Detect which cell encompasses the target text, then output its [x, y] center coordinate. 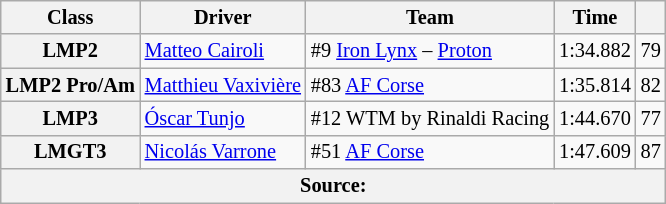
82 [651, 85]
Class [70, 17]
#12 WTM by Rinaldi Racing [430, 118]
87 [651, 152]
LMP3 [70, 118]
Óscar Tunjo [223, 118]
Nicolás Varrone [223, 152]
#9 Iron Lynx – Proton [430, 51]
79 [651, 51]
1:34.882 [595, 51]
Time [595, 17]
Driver [223, 17]
LMP2 Pro/Am [70, 85]
1:47.609 [595, 152]
Matthieu Vaxivière [223, 85]
LMGT3 [70, 152]
Matteo Cairoli [223, 51]
LMP2 [70, 51]
Source: [334, 186]
#51 AF Corse [430, 152]
#83 AF Corse [430, 85]
1:44.670 [595, 118]
Team [430, 17]
1:35.814 [595, 85]
77 [651, 118]
